Extract the (x, y) coordinate from the center of the cell holding the provided text.  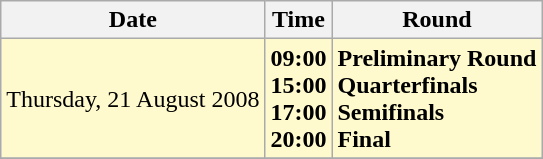
09:0015:0017:0020:00 (298, 98)
Time (298, 20)
Thursday, 21 August 2008 (133, 98)
Round (437, 20)
Date (133, 20)
Preliminary RoundQuarterfinalsSemifinalsFinal (437, 98)
